For the text-containing cell, return its midpoint in [x, y] coordinate format. 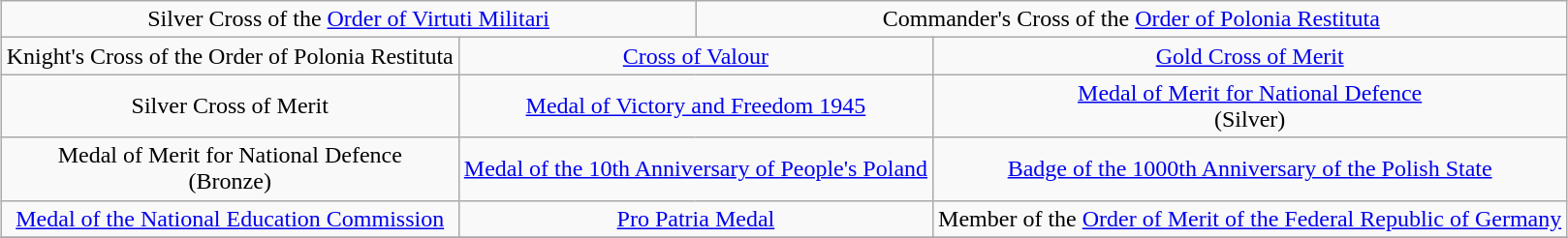
Member of the Order of Merit of the Federal Republic of Germany [1250, 219]
Medal of the National Education Commission [230, 219]
Gold Cross of Merit [1250, 56]
Medal of Victory and Freedom 1945 [696, 106]
Medal of Merit for National Defence(Silver) [1250, 106]
Knight's Cross of the Order of Polonia Restituta [230, 56]
Commander's Cross of the Order of Polonia Restituta [1132, 19]
Badge of the 1000th Anniversary of the Polish State [1250, 168]
Silver Cross of Merit [230, 106]
Silver Cross of the Order of Virtuti Militari [349, 19]
Medal of Merit for National Defence(Bronze) [230, 168]
Medal of the 10th Anniversary of People's Poland [696, 168]
Cross of Valour [696, 56]
Pro Patria Medal [696, 219]
